Extract the [X, Y] coordinate from the center of the cell holding the provided text.  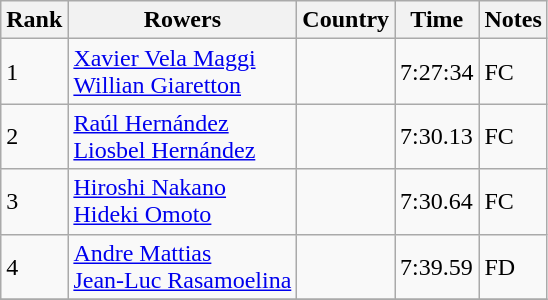
3 [34, 202]
Notes [513, 20]
Rowers [182, 20]
1 [34, 72]
Hiroshi NakanoHideki Omoto [182, 202]
Rank [34, 20]
2 [34, 136]
Andre MattiasJean-Luc Rasamoelina [182, 266]
7:39.59 [437, 266]
FD [513, 266]
7:30.13 [437, 136]
7:27:34 [437, 72]
Xavier Vela MaggiWillian Giaretton [182, 72]
7:30.64 [437, 202]
Raúl HernándezLiosbel Hernández [182, 136]
4 [34, 266]
Time [437, 20]
Country [346, 20]
